Determine the [X, Y] coordinate at the center of the cell enclosing the given text.  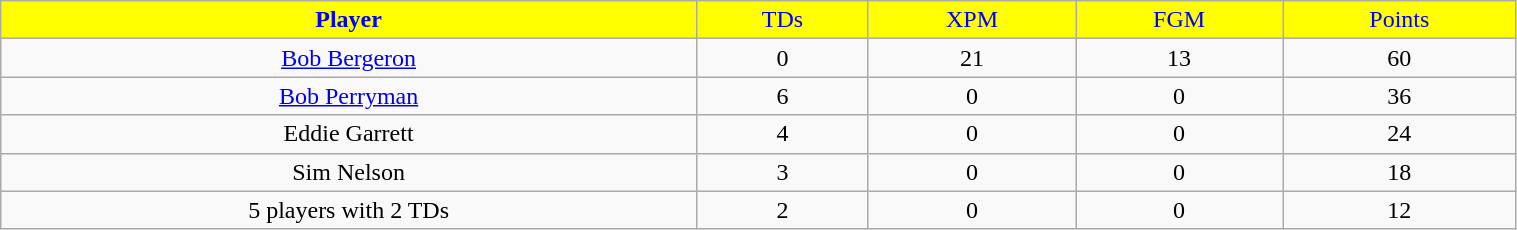
4 [782, 134]
Bob Bergeron [349, 58]
24 [1400, 134]
12 [1400, 210]
5 players with 2 TDs [349, 210]
36 [1400, 96]
60 [1400, 58]
3 [782, 172]
6 [782, 96]
Points [1400, 20]
18 [1400, 172]
Eddie Garrett [349, 134]
2 [782, 210]
21 [972, 58]
13 [1180, 58]
Player [349, 20]
Sim Nelson [349, 172]
Bob Perryman [349, 96]
FGM [1180, 20]
XPM [972, 20]
TDs [782, 20]
